Return (X, Y) of the center of cell containing provided text 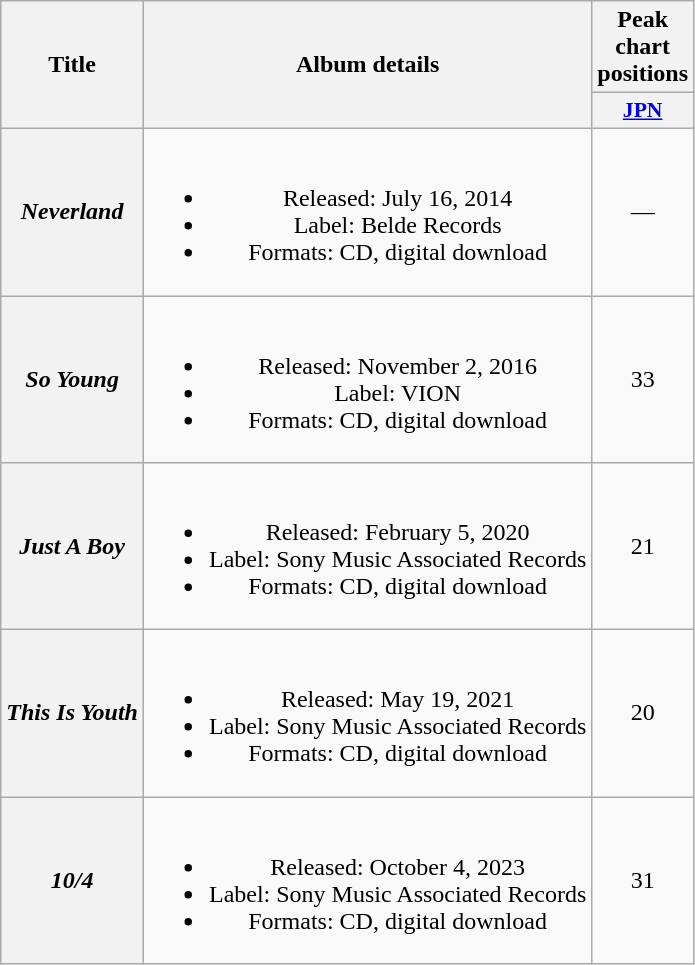
21 (643, 546)
Released: February 5, 2020Label: Sony Music Associated RecordsFormats: CD, digital download (367, 546)
20 (643, 714)
Released: July 16, 2014Label: Belde RecordsFormats: CD, digital download (367, 212)
10/4 (72, 880)
31 (643, 880)
So Young (72, 380)
Released: October 4, 2023Label: Sony Music Associated RecordsFormats: CD, digital download (367, 880)
Just A Boy (72, 546)
This Is Youth (72, 714)
Album details (367, 65)
JPN (643, 111)
Released: May 19, 2021Label: Sony Music Associated RecordsFormats: CD, digital download (367, 714)
Neverland (72, 212)
Peak chart positions (643, 47)
— (643, 212)
33 (643, 380)
Released: November 2, 2016Label: VIONFormats: CD, digital download (367, 380)
Title (72, 65)
